Extract the [x, y] coordinate from the center of the cell holding the provided text.  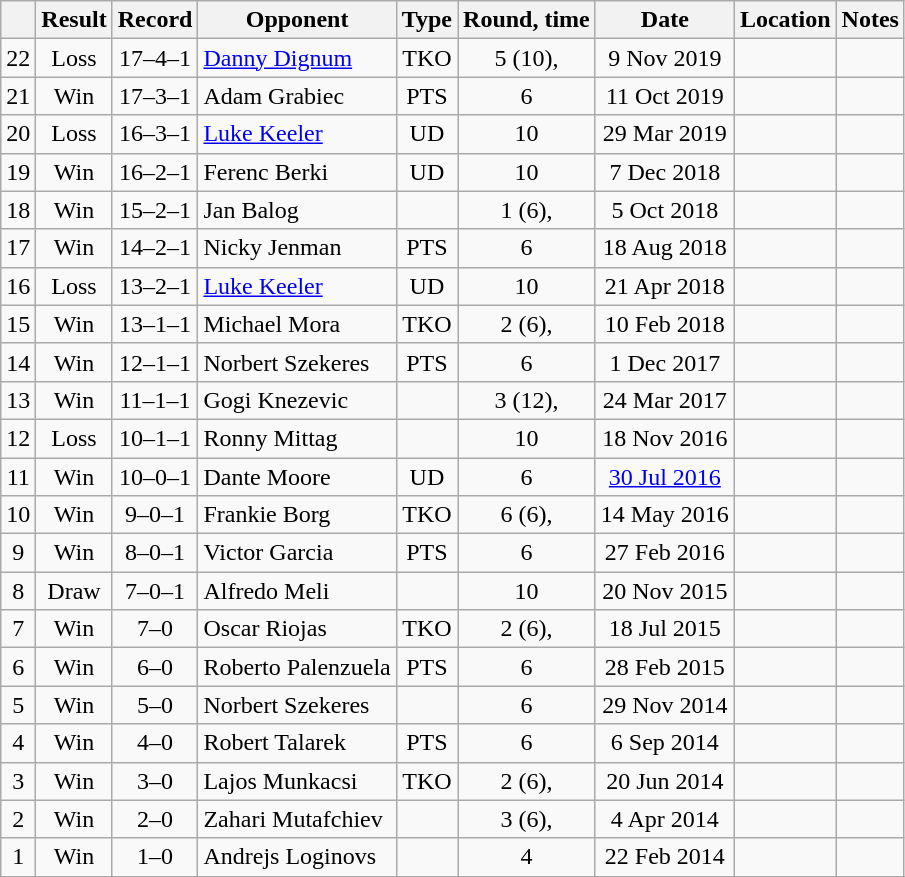
12–1–1 [155, 362]
Date [664, 20]
Record [155, 20]
7–0 [155, 629]
10 Feb 2018 [664, 324]
6 Sep 2014 [664, 743]
16 [18, 286]
18 Jul 2015 [664, 629]
19 [18, 172]
Round, time [527, 20]
Type [426, 20]
Location [785, 20]
24 Mar 2017 [664, 400]
Robert Talarek [297, 743]
22 Feb 2014 [664, 857]
20 Nov 2015 [664, 591]
7 [18, 629]
Michael Mora [297, 324]
11 [18, 477]
Victor Garcia [297, 553]
5–0 [155, 705]
21 [18, 96]
14 May 2016 [664, 515]
11–1–1 [155, 400]
14 [18, 362]
13–2–1 [155, 286]
Adam Grabiec [297, 96]
18 [18, 210]
Notes [870, 20]
12 [18, 438]
5 (10), [527, 58]
Ronny Mittag [297, 438]
7–0–1 [155, 591]
27 Feb 2016 [664, 553]
22 [18, 58]
29 Mar 2019 [664, 134]
Dante Moore [297, 477]
20 Jun 2014 [664, 781]
10–1–1 [155, 438]
9 [18, 553]
Andrejs Loginovs [297, 857]
16–3–1 [155, 134]
Alfredo Meli [297, 591]
30 Jul 2016 [664, 477]
4–0 [155, 743]
Jan Balog [297, 210]
3 (6), [527, 819]
3 [18, 781]
Roberto Palenzuela [297, 667]
16–2–1 [155, 172]
17 [18, 248]
2 [18, 819]
8–0–1 [155, 553]
1–0 [155, 857]
17–4–1 [155, 58]
Frankie Borg [297, 515]
17–3–1 [155, 96]
3–0 [155, 781]
18 Nov 2016 [664, 438]
13 [18, 400]
Zahari Mutafchiev [297, 819]
3 (12), [527, 400]
10–0–1 [155, 477]
Draw [74, 591]
1 (6), [527, 210]
Danny Dignum [297, 58]
14–2–1 [155, 248]
2–0 [155, 819]
1 [18, 857]
4 Apr 2014 [664, 819]
28 Feb 2015 [664, 667]
Result [74, 20]
Nicky Jenman [297, 248]
Oscar Riojas [297, 629]
15–2–1 [155, 210]
6–0 [155, 667]
11 Oct 2019 [664, 96]
5 [18, 705]
13–1–1 [155, 324]
9–0–1 [155, 515]
29 Nov 2014 [664, 705]
5 Oct 2018 [664, 210]
Lajos Munkacsi [297, 781]
9 Nov 2019 [664, 58]
18 Aug 2018 [664, 248]
8 [18, 591]
15 [18, 324]
1 Dec 2017 [664, 362]
Gogi Knezevic [297, 400]
21 Apr 2018 [664, 286]
Ferenc Berki [297, 172]
7 Dec 2018 [664, 172]
6 (6), [527, 515]
20 [18, 134]
Opponent [297, 20]
